Capture the cell that displays the provided text and extract its (x, y) central coordinate. 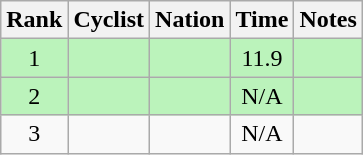
3 (34, 134)
Cyclist (109, 20)
11.9 (262, 58)
Notes (328, 20)
2 (34, 96)
Rank (34, 20)
Nation (190, 20)
1 (34, 58)
Time (262, 20)
